Capture the cell that displays the provided text and extract its (x, y) central coordinate. 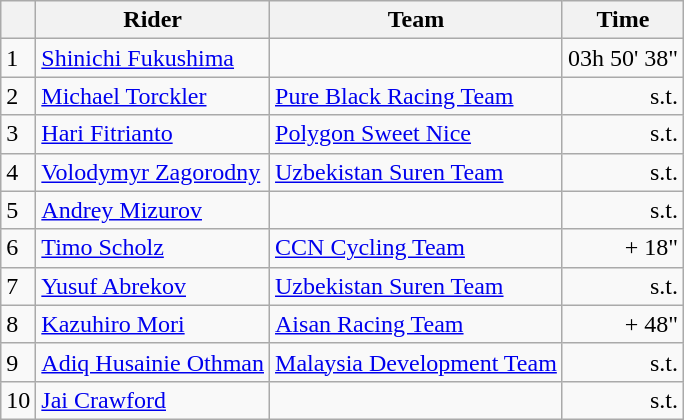
Yusuf Abrekov (153, 286)
+ 18" (622, 248)
9 (18, 362)
Timo Scholz (153, 248)
Andrey Mizurov (153, 210)
Rider (153, 20)
Malaysia Development Team (416, 362)
Time (622, 20)
7 (18, 286)
Kazuhiro Mori (153, 324)
CCN Cycling Team (416, 248)
Shinichi Fukushima (153, 58)
4 (18, 172)
Adiq Husainie Othman (153, 362)
Jai Crawford (153, 400)
1 (18, 58)
8 (18, 324)
Aisan Racing Team (416, 324)
6 (18, 248)
Volodymyr Zagorodny (153, 172)
10 (18, 400)
Polygon Sweet Nice (416, 134)
Team (416, 20)
+ 48" (622, 324)
5 (18, 210)
2 (18, 96)
03h 50' 38" (622, 58)
Michael Torckler (153, 96)
Hari Fitrianto (153, 134)
3 (18, 134)
Pure Black Racing Team (416, 96)
